For the text-containing cell, return its midpoint in (X, Y) coordinate format. 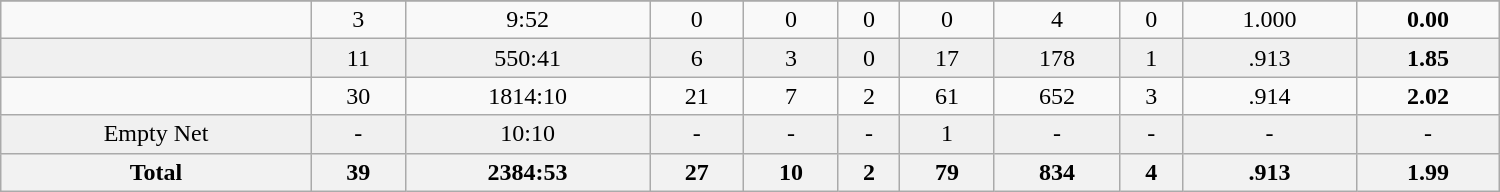
61 (947, 96)
1814:10 (527, 96)
550:41 (527, 58)
1.000 (1270, 20)
10 (791, 172)
30 (358, 96)
11 (358, 58)
39 (358, 172)
79 (947, 172)
7 (791, 96)
Total (156, 172)
Empty Net (156, 134)
17 (947, 58)
652 (1057, 96)
2.02 (1428, 96)
0.00 (1428, 20)
834 (1057, 172)
2384:53 (527, 172)
1.99 (1428, 172)
9:52 (527, 20)
1.85 (1428, 58)
6 (697, 58)
21 (697, 96)
178 (1057, 58)
10:10 (527, 134)
.914 (1270, 96)
27 (697, 172)
